Determine the (x, y) coordinate at the center of the cell enclosing the given text.  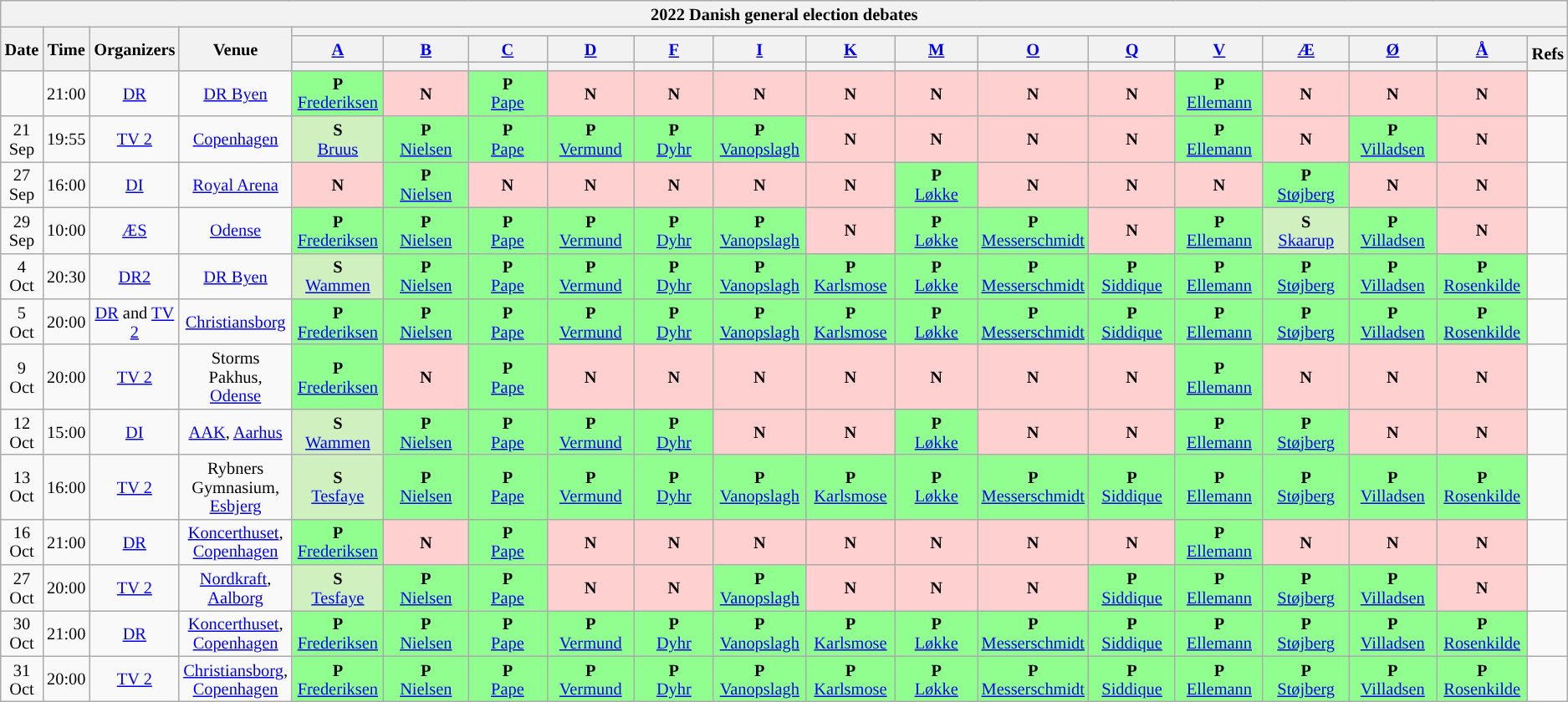
ÆS (134, 231)
15:00 (66, 431)
M (937, 48)
Royal Arena (235, 184)
Venue (235, 48)
Ø (1393, 48)
SSkaarup (1305, 231)
Copenhagen (235, 139)
21 Sep (22, 139)
SBruus (338, 139)
AAK, Aarhus (235, 431)
31 Oct (22, 679)
A (338, 48)
9 Oct (22, 376)
20:30 (66, 276)
19:55 (66, 139)
Refs (1548, 53)
5 Oct (22, 321)
O (1034, 48)
B (426, 48)
I (759, 48)
16 Oct (22, 542)
Å (1482, 48)
Organizers (134, 48)
4 Oct (22, 276)
C (508, 48)
Æ (1305, 48)
Date (22, 48)
10:00 (66, 231)
Q (1132, 48)
29 Sep (22, 231)
27 Sep (22, 184)
Time (66, 48)
D (590, 48)
DR2 (134, 276)
Christiansborg, Copenhagen (235, 679)
12 Oct (22, 431)
13 Oct (22, 486)
27 Oct (22, 588)
DR and TV 2 (134, 321)
2022 Danish general election debates (784, 13)
Nordkraft, Aalborg (235, 588)
Christiansborg (235, 321)
Rybners Gymnasium, Esbjerg (235, 486)
30 Oct (22, 633)
K (850, 48)
Odense (235, 231)
V (1219, 48)
F (674, 48)
Storms Pakhus, Odense (235, 376)
